Pinpoint the cell where the given text exists, returning its (x, y) midpoint coordinate. 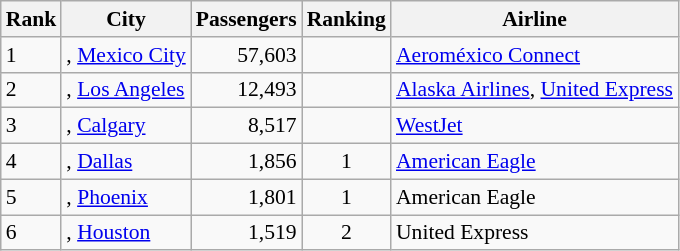
Aeroméxico Connect (534, 55)
, Houston (126, 233)
United Express (534, 233)
12,493 (246, 90)
, Mexico City (126, 55)
57,603 (246, 55)
Passengers (246, 19)
3 (32, 126)
1,856 (246, 162)
City (126, 19)
Rank (32, 19)
Airline (534, 19)
, Los Angeles (126, 90)
, Dallas (126, 162)
5 (32, 197)
, Calgary (126, 126)
8,517 (246, 126)
1,801 (246, 197)
6 (32, 233)
Alaska Airlines, United Express (534, 90)
, Phoenix (126, 197)
1,519 (246, 233)
4 (32, 162)
WestJet (534, 126)
Ranking (346, 19)
